Scan for the cell matching the given text and deliver its (x, y) coordinate at center. 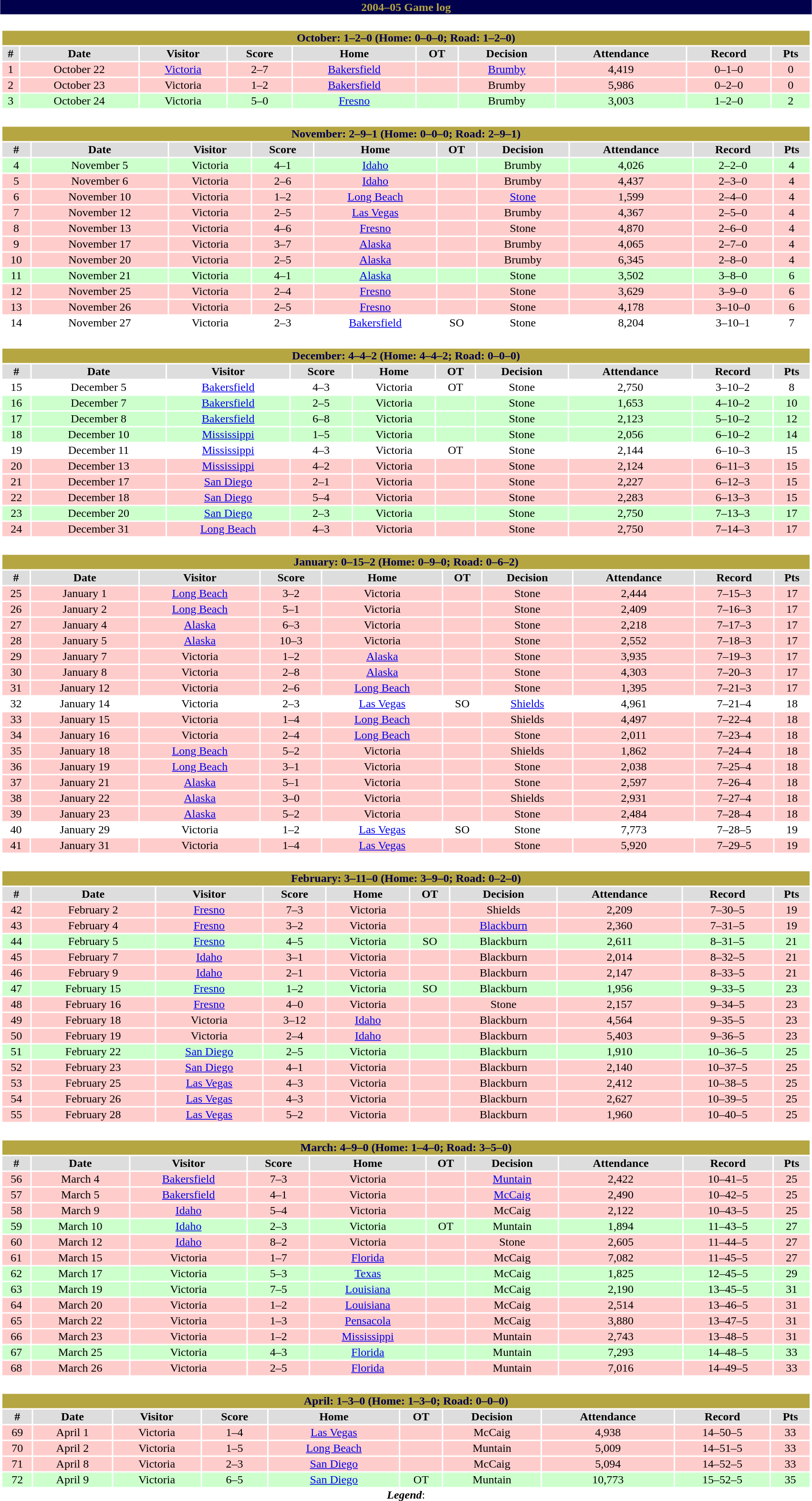
2,743 (620, 1337)
46 (16, 973)
February 28 (93, 1114)
53 (16, 1083)
13–48–5 (728, 1337)
5,094 (608, 1464)
5,920 (634, 845)
4,437 (631, 181)
2,011 (634, 735)
1–7 (279, 1258)
4,303 (634, 672)
1,862 (634, 751)
November 25 (100, 292)
44 (16, 942)
7,016 (620, 1368)
49 (16, 1020)
February 25 (93, 1083)
10–42–5 (728, 1195)
5 (16, 181)
1,599 (631, 197)
7–20–3 (735, 672)
March 20 (80, 1305)
2,422 (620, 1179)
2004–05 Game log (406, 7)
7–28–5 (735, 830)
March 9 (80, 1211)
Pensacola (368, 1321)
1,653 (631, 403)
7–18–3 (735, 641)
7–28–4 (735, 814)
2,283 (631, 498)
March 5 (80, 1195)
5,986 (621, 85)
30 (16, 672)
10–37–5 (727, 1068)
January 4 (85, 625)
2,122 (620, 1211)
12–45–5 (728, 1274)
2–4–0 (733, 197)
6–11–3 (733, 466)
7–21–4 (735, 704)
2,014 (619, 957)
5,009 (608, 1449)
2,123 (631, 419)
45 (16, 957)
March 23 (80, 1337)
7–15–3 (735, 593)
March 4 (80, 1179)
1–2–0 (729, 101)
February 16 (93, 1005)
10–41–5 (728, 1179)
November 26 (100, 307)
February 26 (93, 1099)
January 14 (85, 704)
January 19 (85, 767)
Texas (368, 1274)
6–3 (291, 625)
March 10 (80, 1226)
9–33–5 (727, 988)
January 15 (85, 719)
October: 1–2–0 (Home: 0–0–0; Road: 1–2–0) (406, 38)
2,409 (634, 609)
2,444 (634, 593)
4–5 (295, 942)
2,157 (619, 1005)
7–16–3 (735, 609)
3–10–0 (733, 307)
4,870 (631, 229)
0–1–0 (729, 69)
4–6 (283, 229)
7–13–3 (733, 513)
2,056 (631, 435)
October 24 (79, 101)
10–38–5 (727, 1083)
14–51–5 (722, 1449)
November 27 (100, 323)
13–46–5 (728, 1305)
April 9 (73, 1480)
2,144 (631, 450)
6–8 (321, 419)
10–43–5 (728, 1211)
62 (16, 1274)
70 (17, 1449)
December 7 (98, 403)
7–22–4 (735, 719)
8–33–5 (727, 973)
January 7 (85, 656)
2,360 (619, 925)
3–10–2 (733, 387)
7–23–4 (735, 735)
February 5 (93, 942)
November: 2–9–1 (Home: 0–0–0; Road: 2–9–1) (406, 134)
4,178 (631, 307)
3,935 (634, 656)
April: 1–3–0 (Home: 1–3–0; Road: 0–0–0) (406, 1401)
2–8–0 (733, 260)
7–19–3 (735, 656)
14–50–5 (722, 1432)
1,910 (619, 1051)
January 2 (85, 609)
April 2 (73, 1449)
2,484 (634, 814)
61 (16, 1258)
52 (16, 1068)
8–32–5 (727, 957)
1,395 (634, 688)
4,961 (634, 704)
October 22 (79, 69)
3,629 (631, 292)
56 (16, 1179)
13–47–5 (728, 1321)
January 8 (85, 672)
14–49–5 (728, 1368)
3–0 (291, 798)
66 (16, 1337)
2–7 (260, 69)
2–5–0 (733, 212)
10–40–5 (727, 1114)
42 (16, 910)
5–10–2 (733, 419)
4,938 (608, 1432)
January 5 (85, 641)
January 23 (85, 814)
7–25–4 (735, 767)
16 (16, 403)
6–13–3 (733, 498)
7–31–5 (727, 925)
10–3 (291, 641)
4,564 (619, 1020)
2–7–0 (733, 244)
7–17–3 (735, 625)
64 (16, 1305)
6–12–3 (733, 482)
March 17 (80, 1274)
3,003 (621, 101)
1–3 (279, 1321)
January: 0–15–2 (Home: 0–9–0; Road: 0–6–2) (406, 562)
58 (16, 1211)
4–0 (295, 1005)
5–0 (260, 101)
November 5 (100, 166)
24 (16, 529)
20 (16, 466)
14–48–5 (728, 1352)
3–12 (295, 1020)
5,403 (619, 1036)
3–10–1 (733, 323)
2,190 (620, 1289)
January 22 (85, 798)
4–10–2 (733, 403)
14–52–5 (722, 1464)
48 (16, 1005)
February 23 (93, 1068)
10–39–5 (727, 1099)
February 7 (93, 957)
February 4 (93, 925)
7–21–3 (735, 688)
22 (16, 498)
April 1 (73, 1432)
32 (16, 704)
11 (16, 275)
1,956 (619, 988)
2,605 (620, 1242)
3–9–0 (733, 292)
2,038 (634, 767)
February 19 (93, 1036)
2,140 (619, 1068)
63 (16, 1289)
January 31 (85, 845)
15–52–5 (722, 1480)
59 (16, 1226)
February 22 (93, 1051)
November 21 (100, 275)
November 6 (100, 181)
5–3 (279, 1274)
2,218 (634, 625)
December 31 (98, 529)
11–45–5 (728, 1258)
November 13 (100, 229)
72 (17, 1480)
37 (16, 782)
2,597 (634, 782)
January 16 (85, 735)
March 25 (80, 1352)
13–45–5 (728, 1289)
4,065 (631, 244)
67 (16, 1352)
65 (16, 1321)
February 15 (93, 988)
34 (16, 735)
6,345 (631, 260)
3,880 (620, 1321)
8–31–5 (727, 942)
71 (17, 1464)
38 (16, 798)
4,026 (631, 166)
36 (16, 767)
January 1 (85, 593)
7–26–4 (735, 782)
February 18 (93, 1020)
1 (10, 69)
2,490 (620, 1195)
0–2–0 (729, 85)
February 2 (93, 910)
7–30–5 (727, 910)
April 8 (73, 1464)
3–7 (283, 244)
December: 4–4–2 (Home: 4–4–2; Road: 0–0–0) (406, 356)
2–8 (291, 672)
43 (16, 925)
November 12 (100, 212)
2,124 (631, 466)
68 (16, 1368)
December 17 (98, 482)
1,825 (620, 1274)
December 11 (98, 450)
December 10 (98, 435)
November 20 (100, 260)
9–34–5 (727, 1005)
1,960 (619, 1114)
3–8–0 (733, 275)
3 (10, 101)
2,931 (634, 798)
9–36–5 (727, 1036)
2–3–0 (733, 181)
7–14–3 (733, 529)
13 (16, 307)
4,497 (634, 719)
January 29 (85, 830)
7–24–4 (735, 751)
10,773 (608, 1480)
39 (16, 814)
50 (16, 1036)
28 (16, 641)
8,204 (631, 323)
2,209 (619, 910)
4,367 (631, 212)
40 (16, 830)
2,412 (619, 1083)
November 10 (100, 197)
2–2–0 (733, 166)
41 (16, 845)
7–5 (279, 1289)
57 (16, 1195)
47 (16, 988)
2,147 (619, 973)
69 (17, 1432)
2,227 (631, 482)
December 8 (98, 419)
December 20 (98, 513)
December 13 (98, 466)
6–10–3 (733, 450)
7,773 (634, 830)
55 (16, 1114)
9 (16, 244)
2,514 (620, 1305)
7–29–5 (735, 845)
26 (16, 609)
60 (16, 1242)
11–44–5 (728, 1242)
2,627 (619, 1099)
11–43–5 (728, 1226)
March: 4–9–0 (Home: 1–4–0; Road: 3–5–0) (406, 1148)
7,293 (620, 1352)
54 (16, 1099)
December 5 (98, 387)
December 18 (98, 498)
March 26 (80, 1368)
January 18 (85, 751)
6–10–2 (733, 435)
March 12 (80, 1242)
February 9 (93, 973)
January 12 (85, 688)
March 22 (80, 1321)
2,552 (634, 641)
February: 3–11–0 (Home: 3–9–0; Road: 0–2–0) (406, 879)
6–5 (235, 1480)
January 21 (85, 782)
8–2 (279, 1242)
9–35–5 (727, 1020)
November 17 (100, 244)
2–6–0 (733, 229)
2,611 (619, 942)
March 15 (80, 1258)
51 (16, 1051)
4,419 (621, 69)
1,894 (620, 1226)
10–36–5 (727, 1051)
March 19 (80, 1289)
7–27–4 (735, 798)
October 23 (79, 85)
4–2 (321, 466)
7,082 (620, 1258)
3,502 (631, 275)
